Scan for the cell matching the given text and deliver its [x, y] coordinate at center. 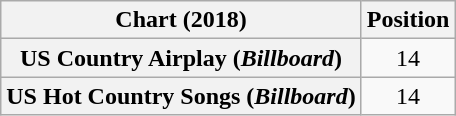
US Country Airplay (Billboard) [181, 58]
US Hot Country Songs (Billboard) [181, 96]
Chart (2018) [181, 20]
Position [408, 20]
